Scan for the cell matching the given text and deliver its (x, y) coordinate at center. 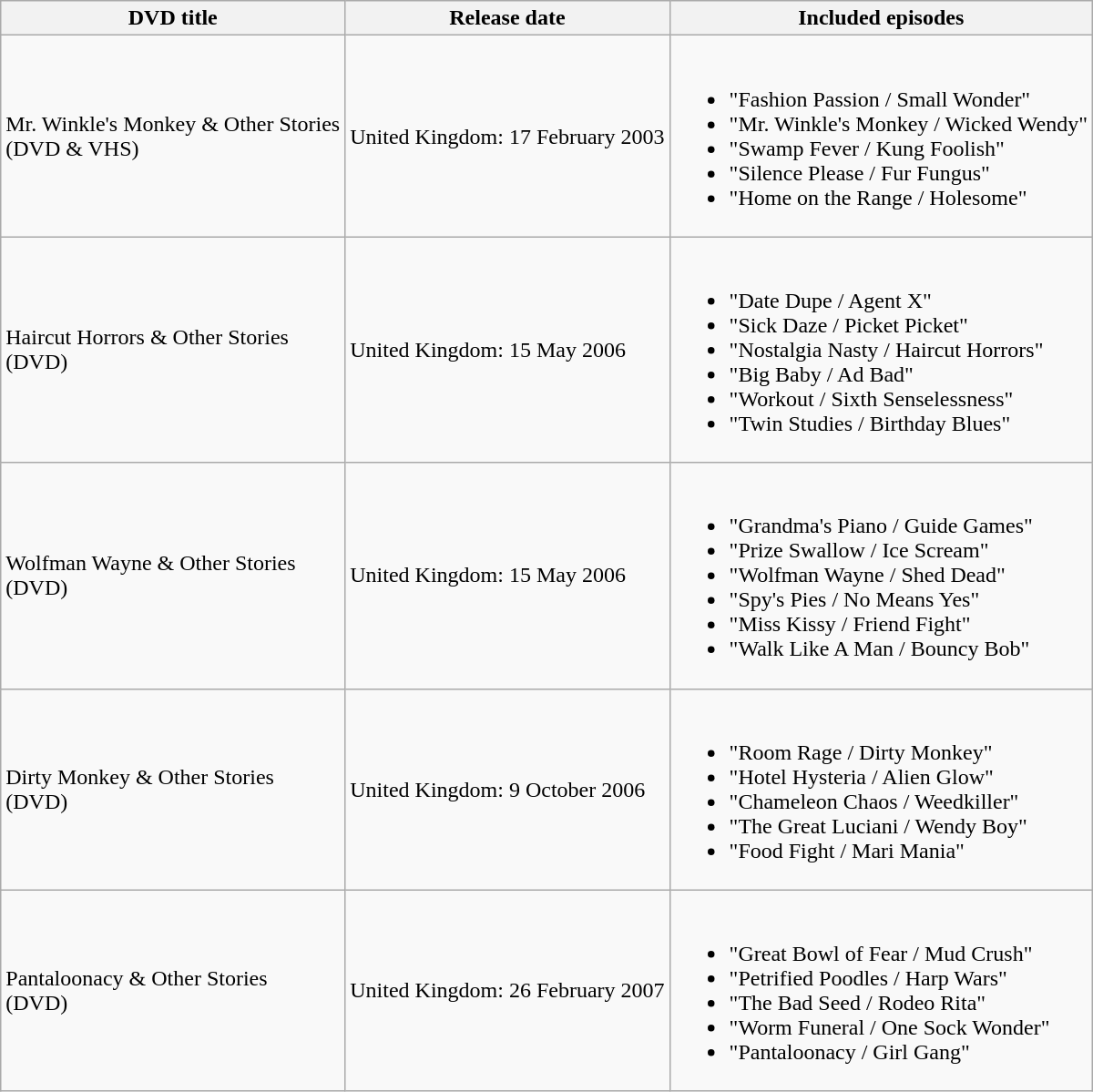
Included episodes (881, 18)
Haircut Horrors & Other Stories(DVD) (173, 350)
Release date (507, 18)
"Great Bowl of Fear / Mud Crush""Petrified Poodles / Harp Wars""The Bad Seed / Rodeo Rita""Worm Funeral / One Sock Wonder""Pantaloonacy / Girl Gang" (881, 991)
Pantaloonacy & Other Stories(DVD) (173, 991)
DVD title (173, 18)
Mr. Winkle's Monkey & Other Stories(DVD & VHS) (173, 137)
United Kingdom: 9 October 2006 (507, 789)
United Kingdom: 26 February 2007 (507, 991)
Dirty Monkey & Other Stories(DVD) (173, 789)
United Kingdom: 17 February 2003 (507, 137)
Wolfman Wayne & Other Stories(DVD) (173, 576)
"Room Rage / Dirty Monkey""Hotel Hysteria / Alien Glow""Chameleon Chaos / Weedkiller""The Great Luciani / Wendy Boy""Food Fight / Mari Mania" (881, 789)
